Return (X, Y) of the center of cell containing provided text 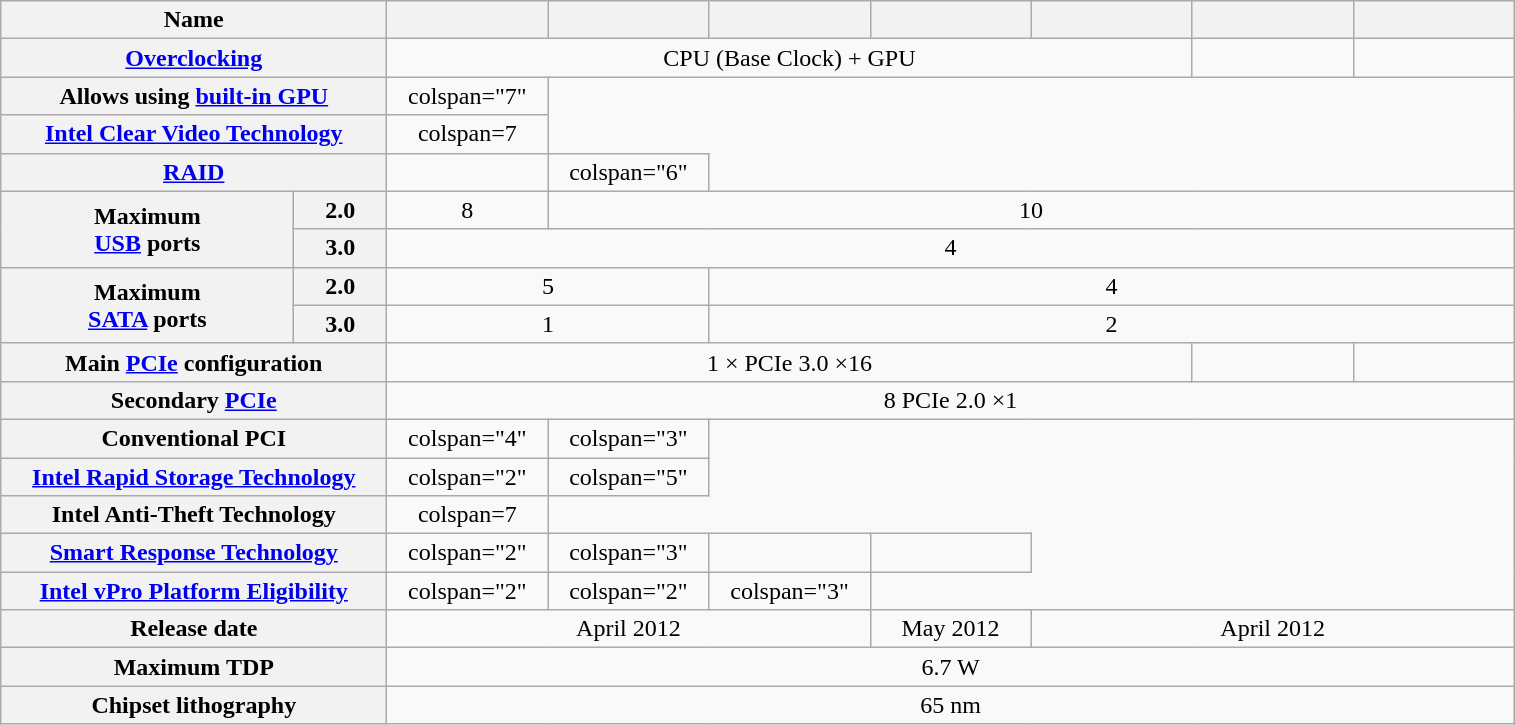
Intel Clear Video Technology (194, 134)
Intel vPro Platform Eligibility (194, 591)
RAID (194, 172)
2 (1112, 324)
Maximum USB ports (148, 229)
colspan="5" (628, 477)
8 (468, 210)
Name (194, 20)
1 (548, 324)
Chipset lithography (194, 705)
6.7 W (950, 667)
Overclocking (194, 58)
65 nm (950, 705)
colspan="4" (468, 438)
CPU (Base Clock) + GPU (790, 58)
Intel Rapid Storage Technology (194, 477)
Conventional PCI (194, 438)
Maximum SATA ports (148, 305)
8 PCIe 2.0 ×1 (950, 400)
Smart Response Technology (194, 553)
Main PCIe configuration (194, 362)
Allows using built-in GPU (194, 96)
Secondary PCIe (194, 400)
Intel Anti-Theft Technology (194, 515)
May 2012 (950, 629)
colspan="7" (468, 96)
10 (1031, 210)
Release date (194, 629)
5 (548, 286)
1 × PCIe 3.0 ×16 (790, 362)
colspan="6" (628, 172)
Maximum TDP (194, 667)
